Search for the cell housing the specified text and yield its (x, y) center coordinate. 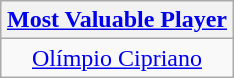
Olímpio Cipriano (116, 58)
Most Valuable Player (116, 20)
